From the cell containing the given text, extract its center point as (X, Y) coordinate. 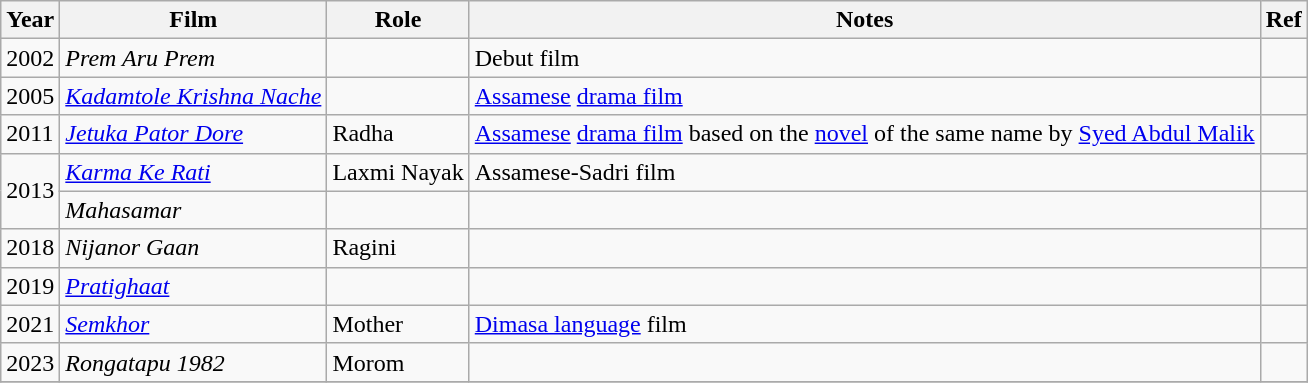
Semkhor (194, 324)
Mother (398, 324)
Assamese drama film (864, 96)
2018 (30, 248)
2019 (30, 286)
Debut film (864, 58)
Laxmi Nayak (398, 172)
Nijanor Gaan (194, 248)
Rongatapu 1982 (194, 362)
Ref (1284, 20)
Role (398, 20)
Film (194, 20)
Karma Ke Rati (194, 172)
Prem Aru Prem (194, 58)
Kadamtole Krishna Nache (194, 96)
2002 (30, 58)
Notes (864, 20)
2011 (30, 134)
Assamese-Sadri film (864, 172)
Ragini (398, 248)
Radha (398, 134)
Morom (398, 362)
Jetuka Pator Dore (194, 134)
Assamese drama film based on the novel of the same name by Syed Abdul Malik (864, 134)
Pratighaat (194, 286)
Year (30, 20)
Mahasamar (194, 210)
2021 (30, 324)
2005 (30, 96)
2023 (30, 362)
2013 (30, 191)
Dimasa language film (864, 324)
